Detect which cell encompasses the target text, then output its (X, Y) center coordinate. 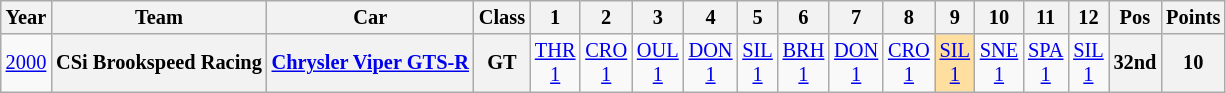
CSi Brookspeed Racing (158, 63)
Points (1193, 17)
9 (955, 17)
SPA1 (1046, 63)
3 (658, 17)
SNE1 (999, 63)
1 (555, 17)
8 (909, 17)
THR1 (555, 63)
Pos (1136, 17)
Car (370, 17)
2 (606, 17)
GT (502, 63)
12 (1088, 17)
5 (757, 17)
32nd (1136, 63)
BRH1 (804, 63)
OUL1 (658, 63)
11 (1046, 17)
Team (158, 17)
6 (804, 17)
4 (711, 17)
Year (26, 17)
2000 (26, 63)
7 (856, 17)
Class (502, 17)
Chrysler Viper GTS-R (370, 63)
